Scan for the cell matching the given text and deliver its (x, y) coordinate at center. 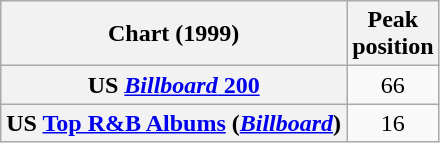
Peak position (393, 34)
US Top R&B Albums (Billboard) (174, 123)
US Billboard 200 (174, 85)
16 (393, 123)
66 (393, 85)
Chart (1999) (174, 34)
